Find where the given text appears and provide that cell's center as [x, y] coordinate. 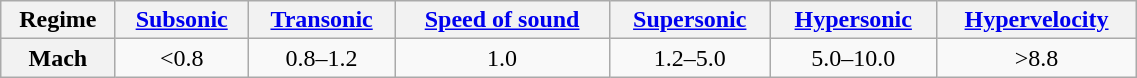
Mach [58, 58]
Hypervelocity [1036, 20]
Supersonic [690, 20]
Regime [58, 20]
<0.8 [182, 58]
Subsonic [182, 20]
5.0–10.0 [853, 58]
1.0 [502, 58]
0.8–1.2 [322, 58]
Speed of sound [502, 20]
Hypersonic [853, 20]
1.2–5.0 [690, 58]
>8.8 [1036, 58]
Transonic [322, 20]
